Provide the [X, Y] coordinate of the cell's center where the given text is located.  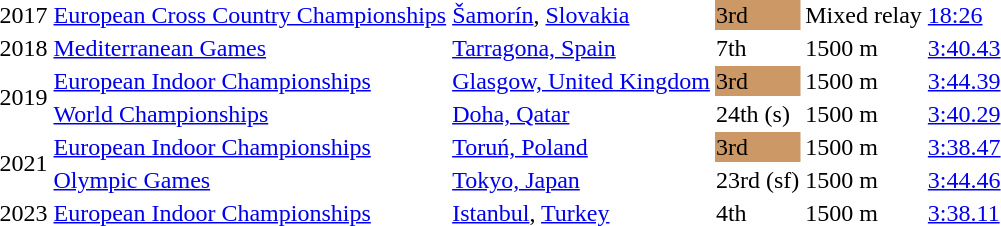
Olympic Games [250, 180]
Šamorín, Slovakia [582, 15]
Mediterranean Games [250, 48]
Toruń, Poland [582, 147]
Mixed relay [864, 15]
23rd (sf) [757, 180]
Tokyo, Japan [582, 180]
Doha, Qatar [582, 114]
Glasgow, United Kingdom [582, 81]
Tarragona, Spain [582, 48]
European Cross Country Championships [250, 15]
7th [757, 48]
24th (s) [757, 114]
World Championships [250, 114]
